Determine the (X, Y) coordinate at the center of the cell enclosing the given text.  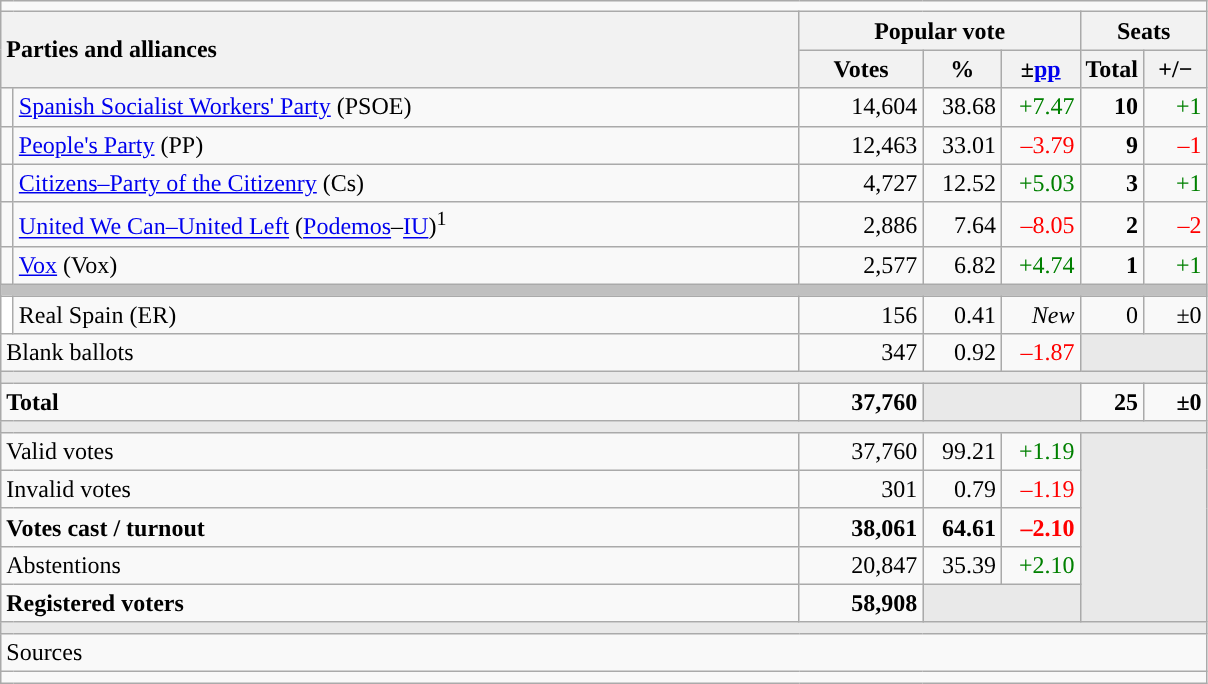
10 (1112, 107)
+5.03 (1040, 183)
New (1040, 315)
–2 (1176, 224)
–1.19 (1040, 489)
1 (1112, 266)
–1 (1176, 145)
Citizens–Party of the Citizenry (Cs) (406, 183)
0.79 (962, 489)
7.64 (962, 224)
33.01 (962, 145)
Parties and alliances (400, 50)
United We Can–United Left (Podemos–IU)1 (406, 224)
Real Spain (ER) (406, 315)
12,463 (861, 145)
Abstentions (400, 565)
Registered voters (400, 603)
35.39 (962, 565)
+/− (1176, 69)
6.82 (962, 266)
25 (1112, 402)
20,847 (861, 565)
38.68 (962, 107)
38,061 (861, 527)
99.21 (962, 451)
–8.05 (1040, 224)
Popular vote (940, 31)
Votes (861, 69)
Valid votes (400, 451)
12.52 (962, 183)
Votes cast / turnout (400, 527)
±pp (1040, 69)
–3.79 (1040, 145)
0.41 (962, 315)
2 (1112, 224)
+2.10 (1040, 565)
Seats (1144, 31)
+1.19 (1040, 451)
Vox (Vox) (406, 266)
2,886 (861, 224)
Spanish Socialist Workers' Party (PSOE) (406, 107)
4,727 (861, 183)
Invalid votes (400, 489)
3 (1112, 183)
Blank ballots (400, 353)
58,908 (861, 603)
0 (1112, 315)
Sources (604, 652)
% (962, 69)
People's Party (PP) (406, 145)
–2.10 (1040, 527)
+7.47 (1040, 107)
64.61 (962, 527)
14,604 (861, 107)
9 (1112, 145)
+4.74 (1040, 266)
–1.87 (1040, 353)
347 (861, 353)
0.92 (962, 353)
2,577 (861, 266)
301 (861, 489)
156 (861, 315)
